For the text-containing cell, return its midpoint in [X, Y] coordinate format. 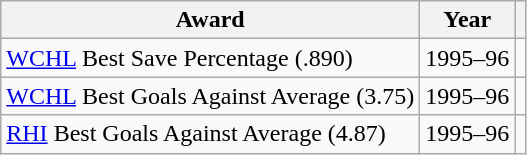
Award [210, 20]
WCHL Best Save Percentage (.890) [210, 58]
WCHL Best Goals Against Average (3.75) [210, 96]
RHI Best Goals Against Average (4.87) [210, 134]
Year [468, 20]
